Determine the [X, Y] coordinate at the center of the cell enclosing the given text.  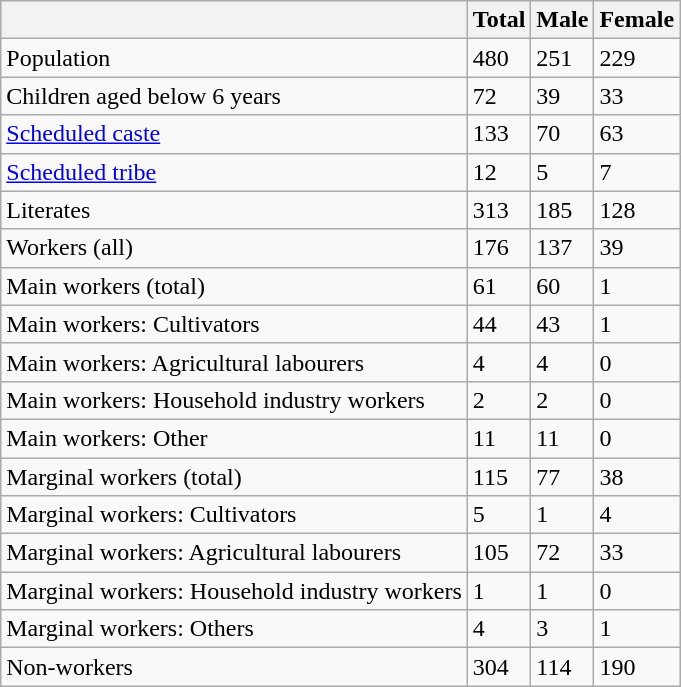
128 [637, 210]
Scheduled tribe [234, 172]
Non-workers [234, 667]
Marginal workers: Household industry workers [234, 591]
Literates [234, 210]
Marginal workers: Others [234, 629]
105 [499, 553]
Workers (all) [234, 248]
190 [637, 667]
Main workers: Household industry workers [234, 400]
63 [637, 134]
61 [499, 286]
137 [562, 248]
Main workers (total) [234, 286]
7 [637, 172]
Marginal workers: Agricultural labourers [234, 553]
Female [637, 20]
44 [499, 324]
Total [499, 20]
Scheduled caste [234, 134]
Main workers: Agricultural labourers [234, 362]
77 [562, 477]
304 [499, 667]
Male [562, 20]
114 [562, 667]
43 [562, 324]
Main workers: Other [234, 438]
3 [562, 629]
229 [637, 58]
176 [499, 248]
70 [562, 134]
60 [562, 286]
251 [562, 58]
313 [499, 210]
Marginal workers: Cultivators [234, 515]
Main workers: Cultivators [234, 324]
Marginal workers (total) [234, 477]
133 [499, 134]
Children aged below 6 years [234, 96]
185 [562, 210]
480 [499, 58]
12 [499, 172]
115 [499, 477]
Population [234, 58]
38 [637, 477]
